Provide the (x, y) coordinate of the cell's center where the given text is located.  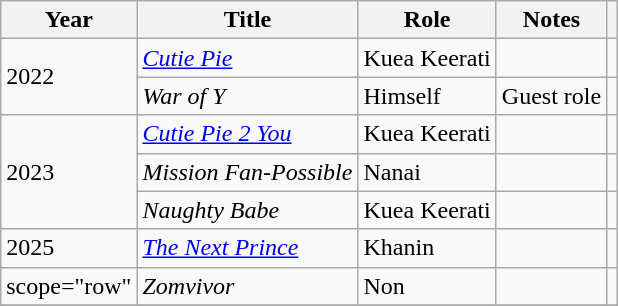
2023 (69, 172)
Notes (551, 20)
The Next Prince (248, 248)
Zomvivor (248, 286)
Mission Fan-Possible (248, 172)
Khanin (427, 248)
Title (248, 20)
Role (427, 20)
2025 (69, 248)
Naughty Babe (248, 210)
Nanai (427, 172)
Year (69, 20)
2022 (69, 77)
scope="row" (69, 286)
Cutie Pie 2 You (248, 134)
Himself (427, 96)
Non (427, 286)
Guest role (551, 96)
Cutie Pie (248, 58)
War of Y (248, 96)
